Find where the given text appears and provide that cell's center as (X, Y) coordinate. 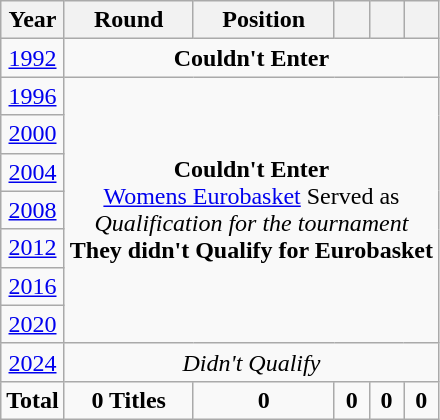
1996 (33, 96)
Position (264, 20)
1992 (33, 58)
2008 (33, 210)
2024 (33, 362)
Couldn't Enter Womens Eurobasket Served as Qualification for the tournament They didn't Qualify for Eurobasket (251, 210)
Didn't Qualify (251, 362)
2004 (33, 172)
Couldn't Enter (251, 58)
2012 (33, 248)
2016 (33, 286)
0 Titles (128, 400)
2000 (33, 134)
Total (33, 400)
Round (128, 20)
2020 (33, 324)
Year (33, 20)
